Extract the [X, Y] coordinate from the center of the cell holding the provided text.  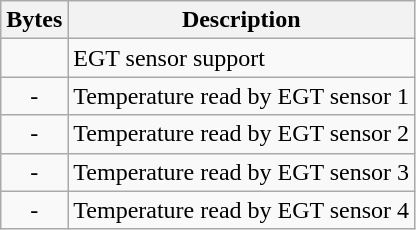
Temperature read by EGT sensor 2 [242, 134]
Temperature read by EGT sensor 1 [242, 96]
Description [242, 20]
EGT sensor support [242, 58]
Temperature read by EGT sensor 4 [242, 210]
Bytes [34, 20]
Temperature read by EGT sensor 3 [242, 172]
